For the text-containing cell, return its midpoint in (X, Y) coordinate format. 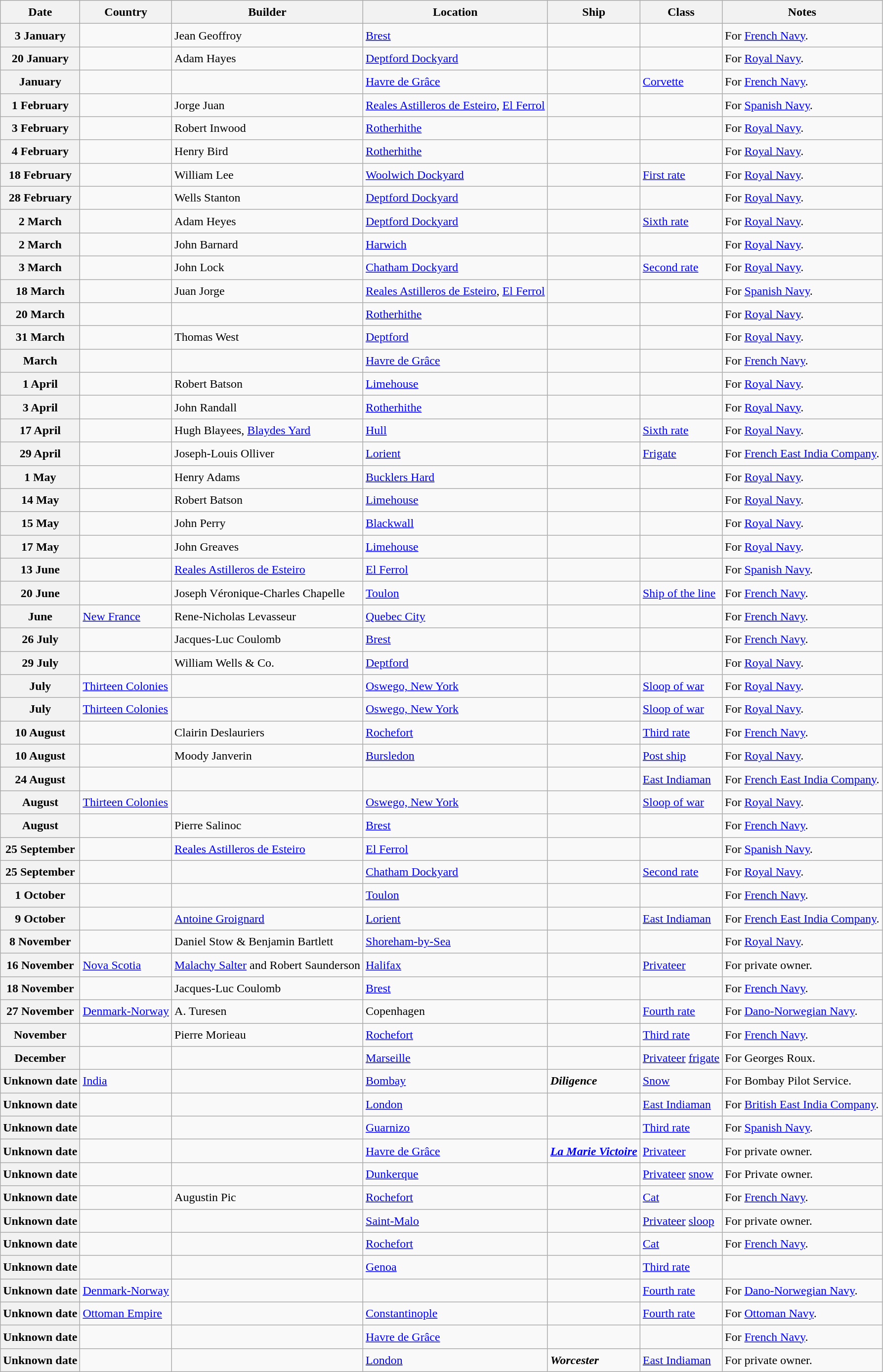
Pierre Morieau (268, 1035)
18 February (41, 175)
Harwich (456, 244)
Nova Scotia (126, 965)
Thomas West (268, 338)
Ottoman Empire (126, 1314)
Class (681, 12)
Robert Inwood (268, 128)
Adam Heyes (268, 221)
9 October (41, 919)
John Perry (268, 524)
Henry Adams (268, 477)
Juan Jorge (268, 291)
John Randall (268, 407)
November (41, 1035)
18 November (41, 988)
Blackwall (456, 524)
Jean Geoffroy (268, 36)
Genoa (456, 1267)
John Barnard (268, 244)
Moody Janverin (268, 756)
La Marie Victoire (594, 1151)
Snow (681, 1082)
Bursledon (456, 756)
Augustin Pic (268, 1197)
John Lock (268, 268)
William Lee (268, 175)
Malachy Salter and Robert Saunderson (268, 965)
For Private owner. (802, 1174)
Rene-Nicholas Levasseur (268, 616)
17 May (41, 546)
For Bombay Pilot Service. (802, 1082)
First rate (681, 175)
India (126, 1082)
Privateer snow (681, 1174)
16 November (41, 965)
29 July (41, 663)
Worcester (594, 1360)
Copenhagen (456, 1011)
January (41, 82)
Wells Stanton (268, 198)
Dunkerque (456, 1174)
Henry Bird (268, 151)
Jorge Juan (268, 105)
4 February (41, 151)
18 March (41, 291)
13 June (41, 570)
1 February (41, 105)
Location (456, 12)
William Wells & Co. (268, 663)
3 April (41, 407)
John Greaves (268, 546)
1 April (41, 384)
Privateer sloop (681, 1221)
Joseph-Louis Olliver (268, 453)
Joseph Véronique-Charles Chapelle (268, 593)
24 August (41, 779)
Post ship (681, 756)
8 November (41, 941)
14 May (41, 500)
For British East India Company. (802, 1104)
Notes (802, 12)
27 November (41, 1011)
New France (126, 616)
For Georges Roux. (802, 1058)
June (41, 616)
Adam Hayes (268, 58)
Daniel Stow & Benjamin Bartlett (268, 941)
Ship of the line (681, 593)
20 June (41, 593)
Saint-Malo (456, 1221)
Constantinople (456, 1314)
Hugh Blayees, Blaydes Yard (268, 431)
Corvette (681, 82)
Woolwich Dockyard (456, 175)
March (41, 361)
17 April (41, 431)
3 February (41, 128)
Privateer frigate (681, 1058)
For Ottoman Navy. (802, 1314)
Clairin Deslauriers (268, 733)
26 July (41, 639)
20 January (41, 58)
15 May (41, 524)
3 March (41, 268)
Marseille (456, 1058)
Shoreham-by-Sea (456, 941)
20 March (41, 314)
Bombay (456, 1082)
Bucklers Hard (456, 477)
1 May (41, 477)
Pierre Salinoc (268, 826)
Guarnizo (456, 1128)
Builder (268, 12)
31 March (41, 338)
Country (126, 12)
29 April (41, 453)
December (41, 1058)
Hull (456, 431)
Antoine Groignard (268, 919)
Date (41, 12)
Ship (594, 12)
Halifax (456, 965)
Diligence (594, 1082)
3 January (41, 36)
28 February (41, 198)
Quebec City (456, 616)
1 October (41, 895)
Frigate (681, 453)
A. Turesen (268, 1011)
